Locate the cell with the specified text and output its (x, y) center coordinate. 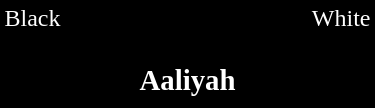
Black (92, 18)
White (278, 18)
Aaliyah (188, 68)
